Extract the (X, Y) coordinate from the center of the cell holding the provided text.  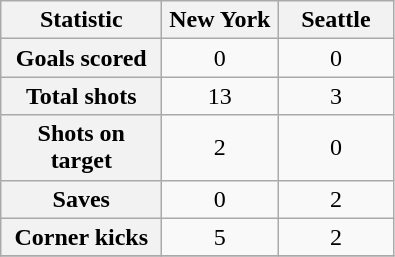
Statistic (82, 20)
3 (336, 96)
13 (220, 96)
Saves (82, 199)
Shots on target (82, 148)
New York (220, 20)
Total shots (82, 96)
Goals scored (82, 58)
Seattle (336, 20)
5 (220, 237)
Corner kicks (82, 237)
